Pinpoint the cell where the given text exists, returning its (X, Y) midpoint coordinate. 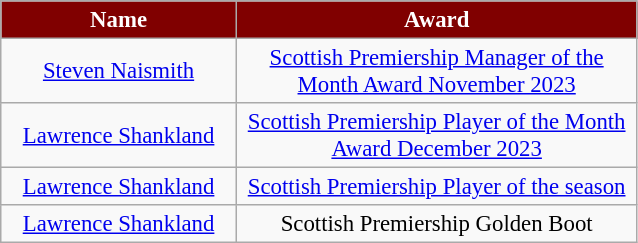
Scottish Premiership Player of the Month Award December 2023 (436, 136)
Award (436, 20)
Scottish Premiership Golden Boot (436, 224)
Scottish Premiership Manager of the Month Award November 2023 (436, 72)
Steven Naismith (119, 72)
Scottish Premiership Player of the season (436, 187)
Name (119, 20)
